Pinpoint the cell where the given text exists, returning its [x, y] midpoint coordinate. 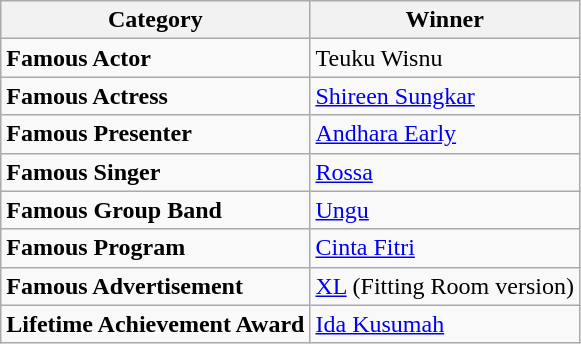
Ungu [445, 210]
Ida Kusumah [445, 324]
Famous Actor [156, 58]
Famous Presenter [156, 134]
XL (Fitting Room version) [445, 286]
Cinta Fitri [445, 248]
Famous Singer [156, 172]
Shireen Sungkar [445, 96]
Category [156, 20]
Andhara Early [445, 134]
Famous Advertisement [156, 286]
Famous Actress [156, 96]
Rossa [445, 172]
Teuku Wisnu [445, 58]
Famous Group Band [156, 210]
Lifetime Achievement Award [156, 324]
Winner [445, 20]
Famous Program [156, 248]
